Scan for the cell matching the given text and deliver its (x, y) coordinate at center. 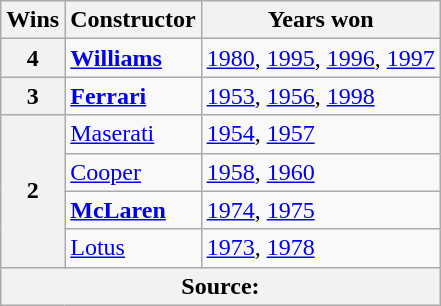
Maserati (133, 134)
4 (33, 58)
Source: (220, 286)
Years won (320, 20)
1980, 1995, 1996, 1997 (320, 58)
Wins (33, 20)
McLaren (133, 210)
Constructor (133, 20)
Ferrari (133, 96)
Lotus (133, 248)
Williams (133, 58)
Cooper (133, 172)
1973, 1978 (320, 248)
1954, 1957 (320, 134)
3 (33, 96)
2 (33, 191)
1974, 1975 (320, 210)
1958, 1960 (320, 172)
1953, 1956, 1998 (320, 96)
